Locate the cell with the specified text and output its (X, Y) center coordinate. 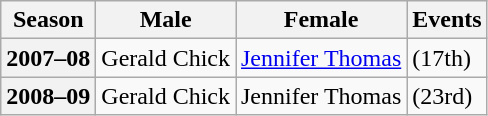
Season (48, 20)
Female (322, 20)
2007–08 (48, 58)
(23rd) (447, 96)
(17th) (447, 58)
2008–09 (48, 96)
Events (447, 20)
Male (166, 20)
